Pinpoint the cell where the given text exists, returning its [X, Y] midpoint coordinate. 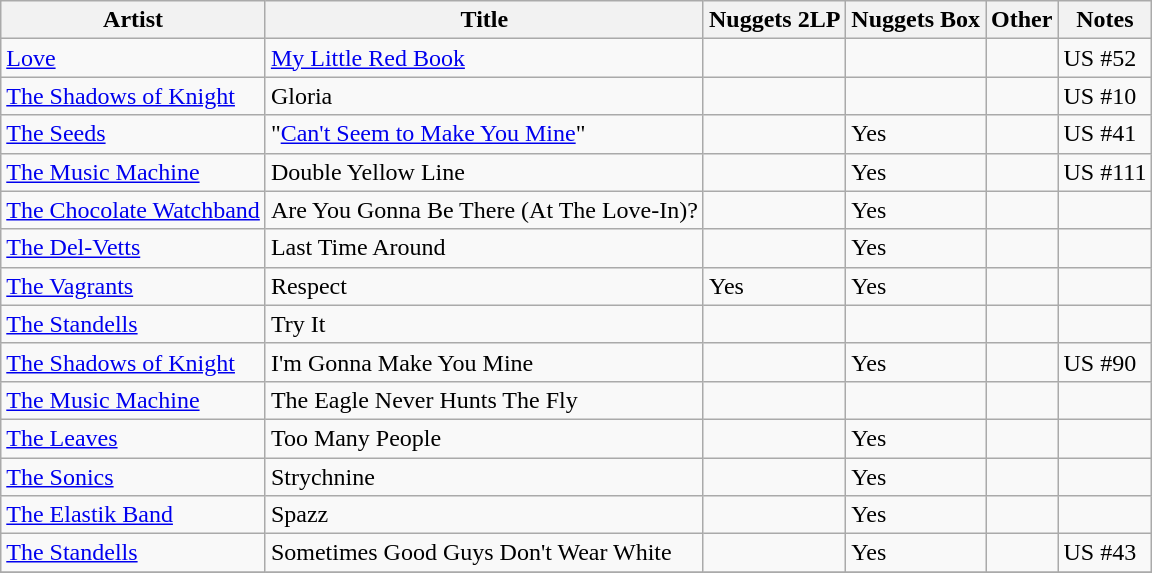
Last Time Around [484, 248]
Too Many People [484, 438]
Nuggets 2LP [774, 20]
The Vagrants [134, 286]
Love [134, 58]
The Chocolate Watchband [134, 210]
Strychnine [484, 477]
The Sonics [134, 477]
Artist [134, 20]
Nuggets Box [916, 20]
"Can't Seem to Make You Mine" [484, 134]
US #90 [1105, 362]
The Leaves [134, 438]
US #10 [1105, 96]
I'm Gonna Make You Mine [484, 362]
US #111 [1105, 172]
Are You Gonna Be There (At The Love-In)? [484, 210]
Other [1022, 20]
Sometimes Good Guys Don't Wear White [484, 553]
Notes [1105, 20]
My Little Red Book [484, 58]
Spazz [484, 515]
The Del-Vetts [134, 248]
US #52 [1105, 58]
US #43 [1105, 553]
Title [484, 20]
The Elastik Band [134, 515]
Gloria [484, 96]
The Seeds [134, 134]
The Eagle Never Hunts The Fly [484, 400]
Respect [484, 286]
Try It [484, 324]
Double Yellow Line [484, 172]
US #41 [1105, 134]
